Capture the cell that displays the provided text and extract its [x, y] central coordinate. 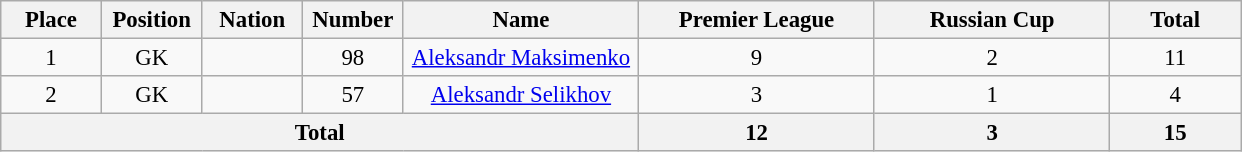
Premier League [757, 20]
Name [521, 20]
11 [1176, 58]
Aleksandr Selikhov [521, 95]
Position [152, 20]
Russian Cup [992, 20]
15 [1176, 133]
9 [757, 58]
12 [757, 133]
Nation [252, 20]
Number [354, 20]
Place [52, 20]
98 [354, 58]
57 [354, 95]
Aleksandr Maksimenko [521, 58]
4 [1176, 95]
